Identify which cell holds the provided text, then report its (X, Y) central coordinate. 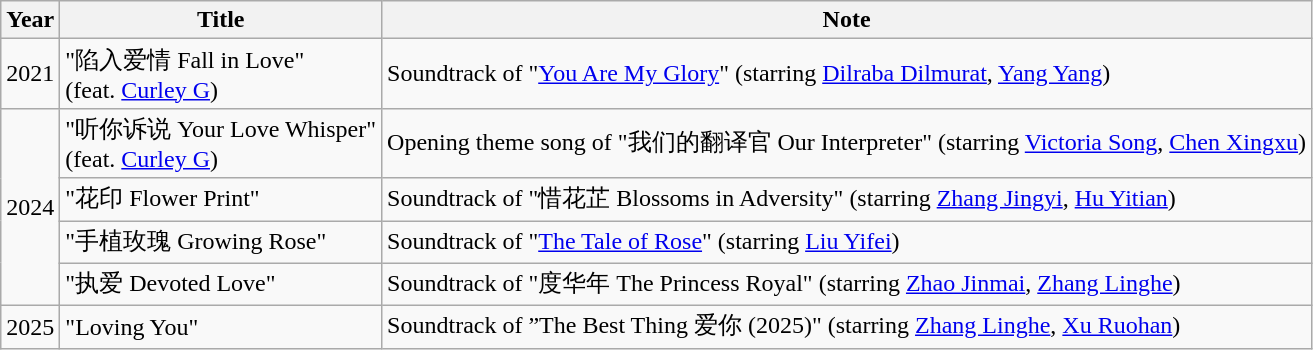
2021 (30, 74)
Title (221, 20)
2024 (30, 206)
"Loving You" (221, 328)
Soundtrack of ”The Best Thing 爱你 (2025)" (starring Zhang Linghe, Xu Ruohan) (847, 328)
"陷入爱情 Fall in Love" (feat. Curley G) (221, 74)
Soundtrack of "The Tale of Rose" (starring Liu Yifei) (847, 242)
Soundtrack of "惜花芷 Blossoms in Adversity" (starring Zhang Jingyi, Hu Yitian) (847, 200)
"手植玫瑰 Growing Rose" (221, 242)
"花印 Flower Print" (221, 200)
Soundtrack of "度华年 The Princess Royal" (starring Zhao Jinmai, Zhang Linghe) (847, 284)
Year (30, 20)
"执爱 Devoted Love" (221, 284)
Soundtrack of "You Are My Glory" (starring Dilraba Dilmurat, Yang Yang) (847, 74)
"听你诉说 Your Love Whisper" (feat. Curley G) (221, 143)
2025 (30, 328)
Opening theme song of "我们的翻译官 Our Interpreter" (starring Victoria Song, Chen Xingxu) (847, 143)
Note (847, 20)
